For the text-containing cell, return its midpoint in [x, y] coordinate format. 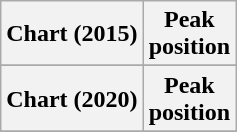
Chart (2020) [72, 98]
Chart (2015) [72, 34]
